Locate the cell with the specified text and output its [x, y] center coordinate. 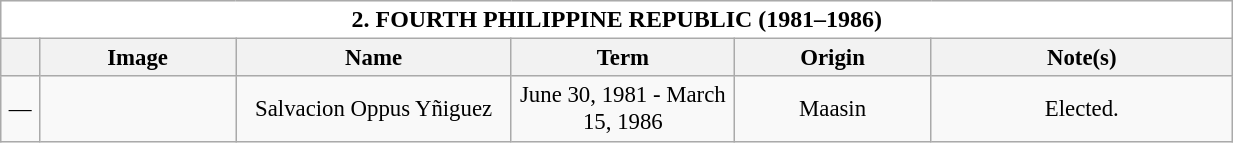
Elected. [1082, 110]
Origin [832, 58]
— [20, 110]
Image [138, 58]
June 30, 1981 - March 15, 1986 [622, 110]
Salvacion Oppus Yñiguez [374, 110]
Term [622, 58]
Note(s) [1082, 58]
2. FOURTH PHILIPPINE REPUBLIC (1981–1986) [617, 20]
Maasin [832, 110]
Name [374, 58]
